From the cell containing the given text, extract its center point as (X, Y) coordinate. 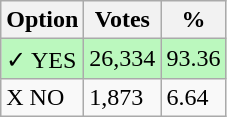
Votes (122, 20)
% (194, 20)
Option (42, 20)
26,334 (122, 59)
6.64 (194, 97)
93.36 (194, 59)
✓ YES (42, 59)
1,873 (122, 97)
X NO (42, 97)
